Extract the (X, Y) coordinate from the center of the cell holding the provided text.  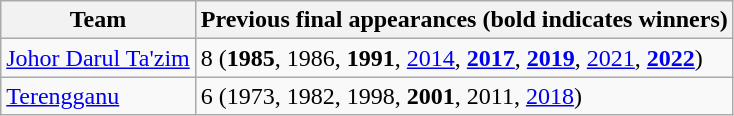
Johor Darul Ta'zim (98, 58)
8 (1985, 1986, 1991, 2014, 2017, 2019, 2021, 2022) (464, 58)
Terengganu (98, 96)
Team (98, 20)
6 (1973, 1982, 1998, 2001, 2011, 2018) (464, 96)
Previous final appearances (bold indicates winners) (464, 20)
